Scan for the cell matching the given text and deliver its (x, y) coordinate at center. 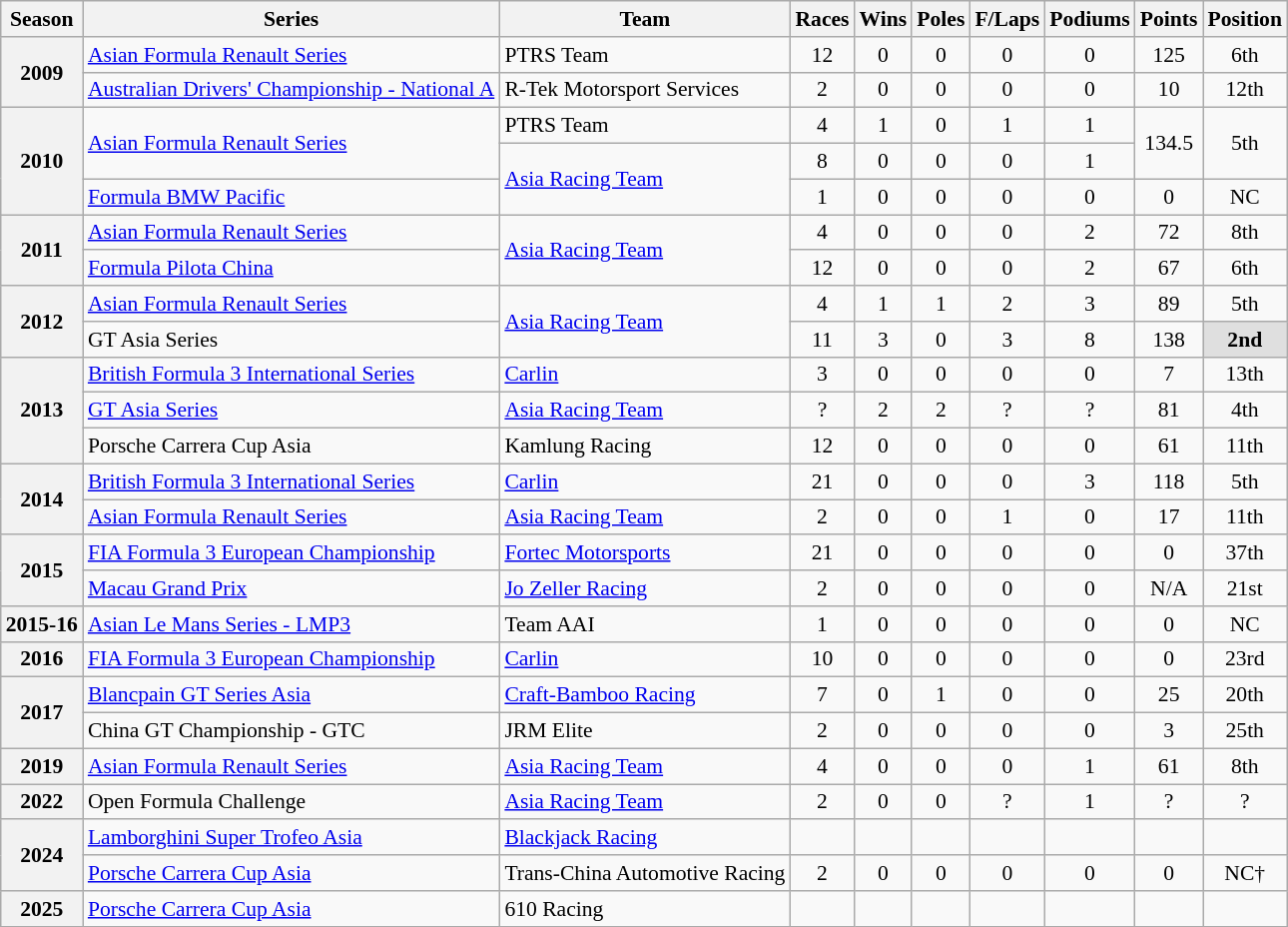
Formula BMW Pacific (292, 197)
Blackjack Racing (645, 838)
21st (1244, 588)
2017 (42, 713)
Lamborghini Super Trofeo Asia (292, 838)
Blancpain GT Series Asia (292, 695)
2016 (42, 659)
Podiums (1090, 19)
Open Formula Challenge (292, 802)
2012 (42, 322)
2015-16 (42, 624)
Points (1169, 19)
Kamlung Racing (645, 447)
Wins (884, 19)
20th (1244, 695)
17 (1169, 517)
37th (1244, 553)
Jo Zeller Racing (645, 588)
Season (42, 19)
81 (1169, 411)
2014 (42, 499)
Craft-Bamboo Racing (645, 695)
2011 (42, 250)
72 (1169, 233)
2024 (42, 855)
67 (1169, 269)
China GT Championship - GTC (292, 731)
2019 (42, 766)
13th (1244, 375)
Team AAI (645, 624)
138 (1169, 340)
N/A (1169, 588)
Fortec Motorsports (645, 553)
2025 (42, 909)
2nd (1244, 340)
11 (822, 340)
Series (292, 19)
Races (822, 19)
89 (1169, 304)
23rd (1244, 659)
Team (645, 19)
Australian Drivers' Championship - National A (292, 90)
25th (1244, 731)
NC† (1244, 873)
118 (1169, 481)
Asian Le Mans Series - LMP3 (292, 624)
R-Tek Motorsport Services (645, 90)
Poles (941, 19)
125 (1169, 55)
Trans-China Automotive Racing (645, 873)
JRM Elite (645, 731)
2013 (42, 410)
2009 (42, 72)
610 Racing (645, 909)
2022 (42, 802)
2015 (42, 571)
Formula Pilota China (292, 269)
4th (1244, 411)
134.5 (1169, 144)
2010 (42, 162)
Position (1244, 19)
25 (1169, 695)
F/Laps (1006, 19)
12th (1244, 90)
Macau Grand Prix (292, 588)
